Return the [X, Y] coordinate for the center point of the cell that contains the specified text.  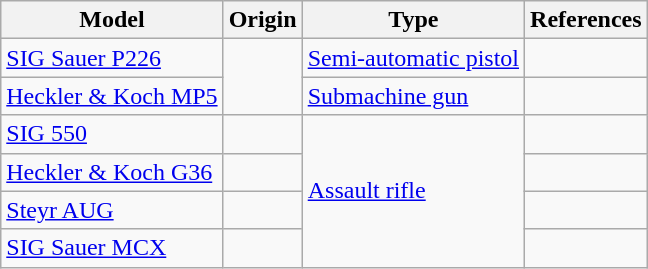
Assault rifle [413, 191]
Heckler & Koch MP5 [112, 96]
SIG Sauer P226 [112, 58]
SIG Sauer MCX [112, 248]
Steyr AUG [112, 210]
Semi-automatic pistol [413, 58]
Type [413, 20]
References [586, 20]
Heckler & Koch G36 [112, 172]
Submachine gun [413, 96]
SIG 550 [112, 134]
Model [112, 20]
Origin [262, 20]
